Capture the cell that displays the provided text and extract its [X, Y] central coordinate. 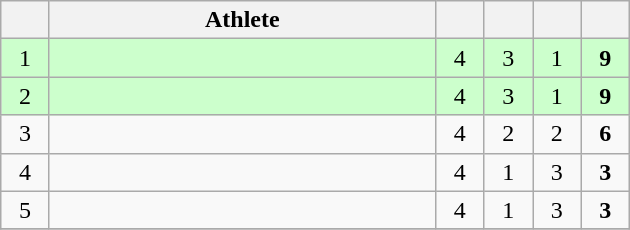
6 [606, 134]
5 [26, 210]
Athlete [242, 20]
